Identify which cell holds the provided text, then report its (X, Y) central coordinate. 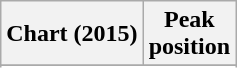
Chart (2015) (72, 34)
Peak position (189, 34)
